Determine the [x, y] coordinate at the center of the cell enclosing the given text.  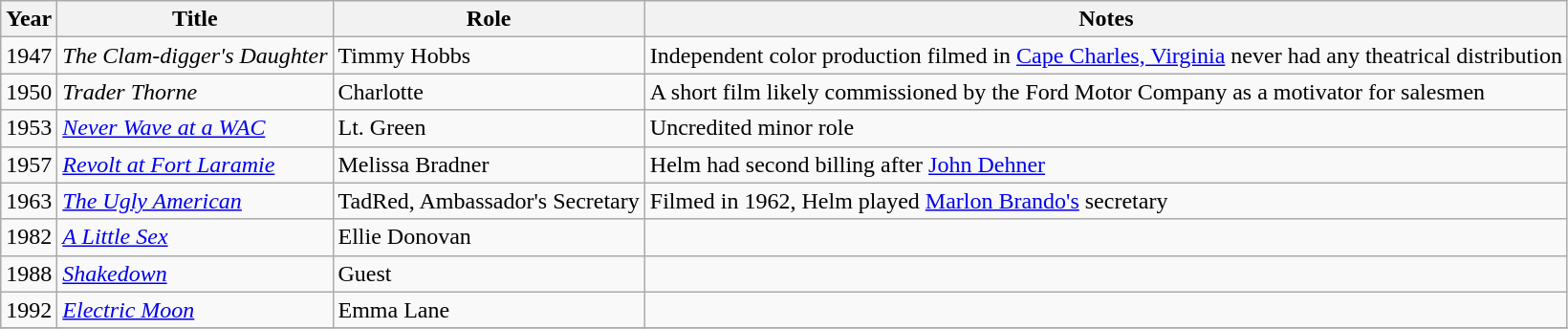
1963 [29, 201]
Uncredited minor role [1105, 128]
Helm had second billing after John Dehner [1105, 164]
Timmy Hobbs [489, 55]
Trader Thorne [195, 92]
1950 [29, 92]
Lt. Green [489, 128]
1947 [29, 55]
1957 [29, 164]
Shakedown [195, 274]
Emma Lane [489, 310]
Ellie Donovan [489, 237]
Charlotte [489, 92]
Melissa Bradner [489, 164]
1992 [29, 310]
Notes [1105, 19]
Guest [489, 274]
1953 [29, 128]
1988 [29, 274]
The Clam-digger's Daughter [195, 55]
Role [489, 19]
Revolt at Fort Laramie [195, 164]
A Little Sex [195, 237]
Independent color production filmed in Cape Charles, Virginia never had any theatrical distribution [1105, 55]
A short film likely commissioned by the Ford Motor Company as a motivator for salesmen [1105, 92]
The Ugly American [195, 201]
TadRed, Ambassador's Secretary [489, 201]
1982 [29, 237]
Title [195, 19]
Never Wave at a WAC [195, 128]
Electric Moon [195, 310]
Year [29, 19]
Filmed in 1962, Helm played Marlon Brando's secretary [1105, 201]
